Scan for the cell matching the given text and deliver its [x, y] coordinate at center. 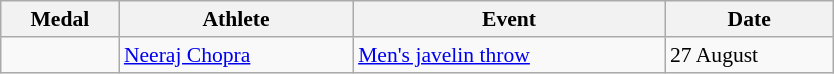
27 August [750, 55]
Athlete [236, 19]
Neeraj Chopra [236, 55]
Men's javelin throw [509, 55]
Event [509, 19]
Date [750, 19]
Medal [60, 19]
